Find where the given text appears and provide that cell's center as [X, Y] coordinate. 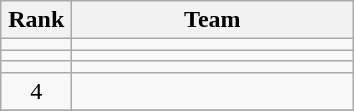
Team [212, 20]
4 [36, 91]
Rank [36, 20]
